Identify which cell holds the provided text, then report its [x, y] central coordinate. 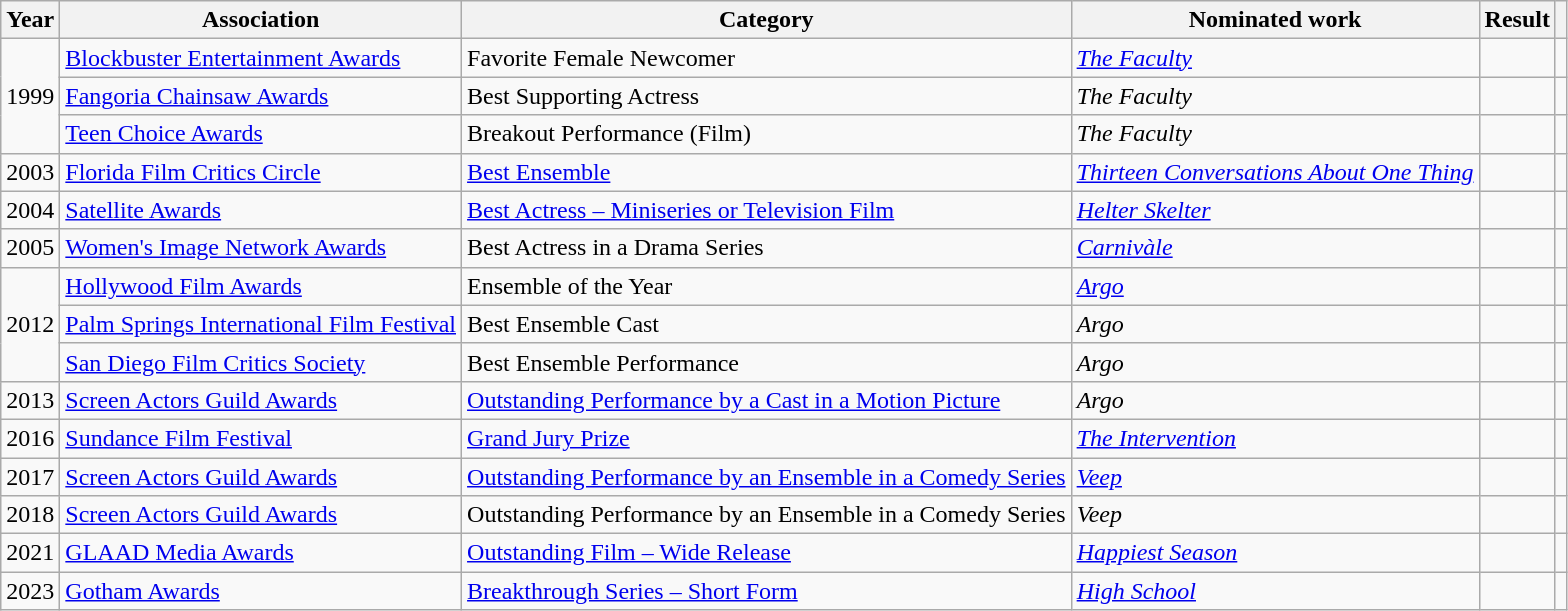
Breakout Performance (Film) [767, 134]
Best Actress in a Drama Series [767, 248]
Gotham Awards [261, 591]
Outstanding Performance by a Cast in a Motion Picture [767, 400]
Palm Springs International Film Festival [261, 324]
2004 [30, 210]
Hollywood Film Awards [261, 286]
Best Actress – Miniseries or Television Film [767, 210]
2017 [30, 477]
Satellite Awards [261, 210]
Favorite Female Newcomer [767, 58]
2016 [30, 438]
San Diego Film Critics Society [261, 362]
2003 [30, 172]
Women's Image Network Awards [261, 248]
Helter Skelter [1275, 210]
Thirteen Conversations About One Thing [1275, 172]
GLAAD Media Awards [261, 553]
Teen Choice Awards [261, 134]
Breakthrough Series – Short Form [767, 591]
Florida Film Critics Circle [261, 172]
High School [1275, 591]
Year [30, 20]
1999 [30, 96]
Result [1517, 20]
Happiest Season [1275, 553]
Association [261, 20]
2021 [30, 553]
Carnivàle [1275, 248]
Best Supporting Actress [767, 96]
Grand Jury Prize [767, 438]
Sundance Film Festival [261, 438]
Category [767, 20]
Outstanding Film – Wide Release [767, 553]
2005 [30, 248]
The Intervention [1275, 438]
2013 [30, 400]
Best Ensemble Cast [767, 324]
2023 [30, 591]
2018 [30, 515]
2012 [30, 324]
Ensemble of the Year [767, 286]
Fangoria Chainsaw Awards [261, 96]
Nominated work [1275, 20]
Blockbuster Entertainment Awards [261, 58]
Best Ensemble Performance [767, 362]
Best Ensemble [767, 172]
